Extract the (x, y) coordinate from the center of the cell holding the provided text.  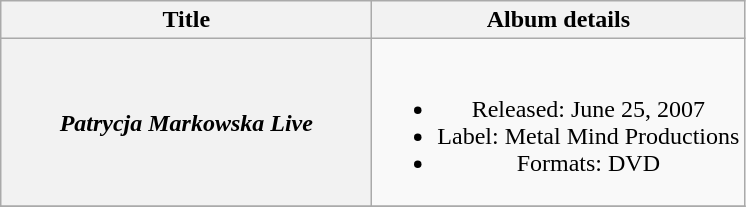
Album details (558, 20)
Title (186, 20)
Released: June 25, 2007Label: Metal Mind ProductionsFormats: DVD (558, 122)
Patrycja Markowska Live (186, 122)
